Locate the cell with the specified text and output its (x, y) center coordinate. 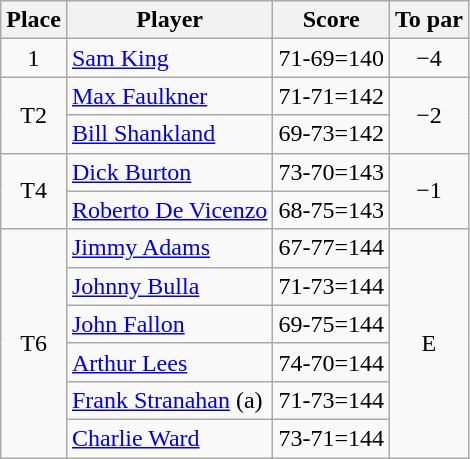
Score (332, 20)
Roberto De Vicenzo (169, 210)
E (430, 343)
Max Faulkner (169, 96)
74-70=144 (332, 362)
73-70=143 (332, 172)
To par (430, 20)
T6 (34, 343)
Dick Burton (169, 172)
71-69=140 (332, 58)
John Fallon (169, 324)
Arthur Lees (169, 362)
Jimmy Adams (169, 248)
71-71=142 (332, 96)
67-77=144 (332, 248)
T4 (34, 191)
Player (169, 20)
−1 (430, 191)
Bill Shankland (169, 134)
1 (34, 58)
Place (34, 20)
69-75=144 (332, 324)
Johnny Bulla (169, 286)
73-71=144 (332, 438)
69-73=142 (332, 134)
T2 (34, 115)
−2 (430, 115)
Frank Stranahan (a) (169, 400)
Charlie Ward (169, 438)
68-75=143 (332, 210)
−4 (430, 58)
Sam King (169, 58)
